Find where the given text appears and provide that cell's center as (x, y) coordinate. 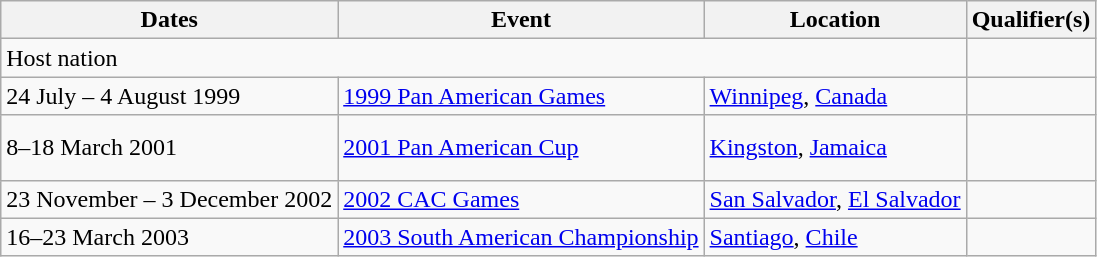
1999 Pan American Games (521, 96)
Qualifier(s) (1031, 20)
2001 Pan American Cup (521, 148)
2002 CAC Games (521, 199)
8–18 March 2001 (170, 148)
2003 South American Championship (521, 237)
Santiago, Chile (835, 237)
Event (521, 20)
23 November – 3 December 2002 (170, 199)
Dates (170, 20)
Host nation (484, 58)
24 July – 4 August 1999 (170, 96)
Kingston, Jamaica (835, 148)
Location (835, 20)
San Salvador, El Salvador (835, 199)
Winnipeg, Canada (835, 96)
16–23 March 2003 (170, 237)
